Provide the [X, Y] coordinate of the cell's center where the given text is located.  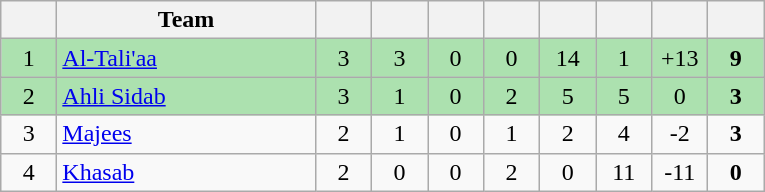
Khasab [186, 172]
-11 [680, 172]
Ahli Sidab [186, 96]
Al-Tali'aa [186, 58]
Majees [186, 134]
+13 [680, 58]
14 [568, 58]
Team [186, 20]
11 [624, 172]
9 [736, 58]
-2 [680, 134]
